For the text-containing cell, return its midpoint in (X, Y) coordinate format. 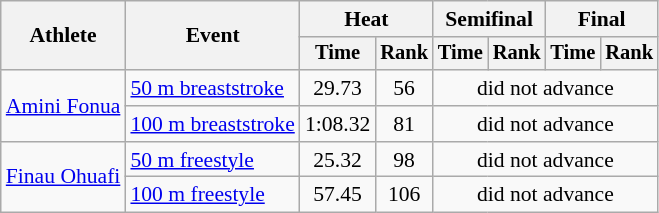
Athlete (64, 36)
57.45 (338, 195)
50 m freestyle (212, 160)
Heat (366, 19)
Event (212, 36)
Amini Fonua (64, 106)
29.73 (338, 88)
81 (404, 124)
100 m breaststroke (212, 124)
106 (404, 195)
Finau Ohuafi (64, 178)
100 m freestyle (212, 195)
50 m breaststroke (212, 88)
1:08.32 (338, 124)
25.32 (338, 160)
98 (404, 160)
Semifinal (489, 19)
Final (601, 19)
56 (404, 88)
